Provide the (x, y) coordinate of the cell's center where the given text is located.  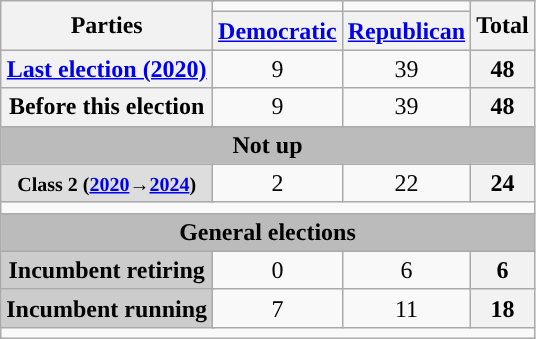
24 (503, 183)
General elections (268, 232)
Class 2 (2020→2024) (107, 183)
0 (278, 270)
Not up (268, 145)
18 (503, 308)
2 (278, 183)
Incumbent retiring (107, 270)
Incumbent running (107, 308)
22 (406, 183)
Before this election (107, 107)
7 (278, 308)
Democratic (278, 31)
Parties (107, 26)
Republican (406, 31)
Total (503, 26)
Last election (2020) (107, 69)
11 (406, 308)
